Determine the (X, Y) coordinate at the center of the cell enclosing the given text.  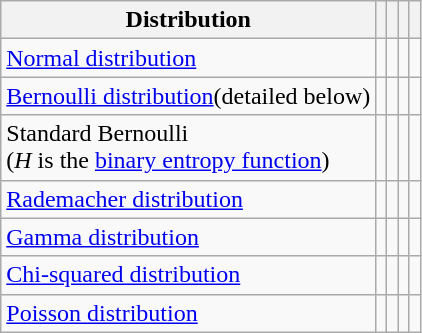
Gamma distribution (188, 237)
Chi-squared distribution (188, 275)
Standard Bernoulli(H is the binary entropy function) (188, 148)
Distribution (188, 20)
Poisson distribution (188, 313)
Bernoulli distribution(detailed below) (188, 96)
Rademacher distribution (188, 199)
Normal distribution (188, 58)
